Return the [x, y] coordinate for the center point of the cell that contains the specified text.  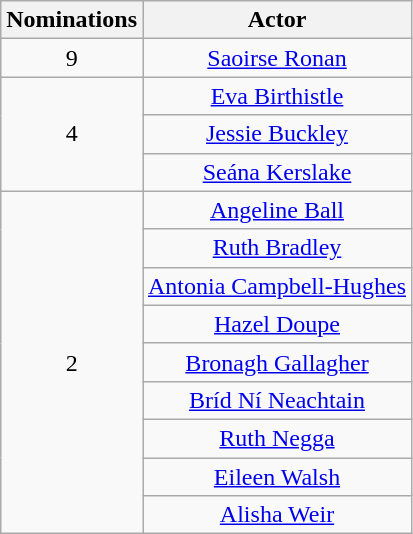
Seána Kerslake [276, 172]
Nominations [72, 20]
Alisha Weir [276, 515]
9 [72, 58]
4 [72, 134]
Antonia Campbell-Hughes [276, 286]
Angeline Ball [276, 210]
Bríd Ní Neachtain [276, 400]
Ruth Negga [276, 438]
Eileen Walsh [276, 477]
Eva Birthistle [276, 96]
2 [72, 362]
Bronagh Gallagher [276, 362]
Ruth Bradley [276, 248]
Hazel Doupe [276, 324]
Saoirse Ronan [276, 58]
Jessie Buckley [276, 134]
Actor [276, 20]
